Return the [X, Y] coordinate for the center point of the cell that contains the specified text.  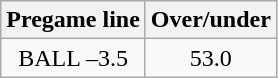
Over/under [210, 20]
53.0 [210, 58]
BALL –3.5 [74, 58]
Pregame line [74, 20]
